Extract the [x, y] coordinate from the center of the cell holding the provided text.  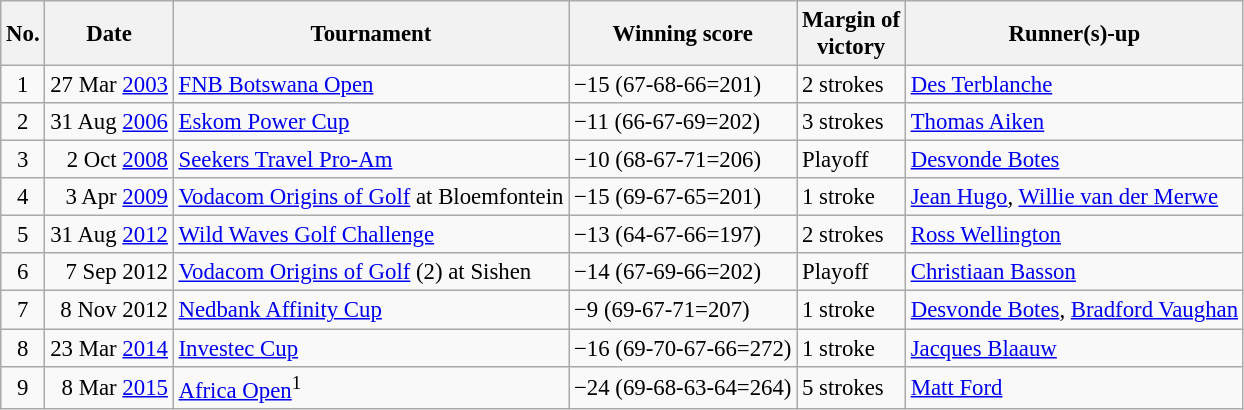
−13 (64-67-66=197) [683, 235]
Investec Cup [371, 348]
2 [23, 122]
−10 (68-67-71=206) [683, 160]
8 [23, 348]
−15 (67-68-66=201) [683, 85]
Seekers Travel Pro-Am [371, 160]
Desvonde Botes [1074, 160]
−11 (66-67-69=202) [683, 122]
Des Terblanche [1074, 85]
Thomas Aiken [1074, 122]
Date [109, 34]
Desvonde Botes, Bradford Vaughan [1074, 310]
3 [23, 160]
2 Oct 2008 [109, 160]
Margin ofvictory [852, 34]
8 Nov 2012 [109, 310]
−14 (67-69-66=202) [683, 273]
Jacques Blaauw [1074, 348]
Tournament [371, 34]
7 [23, 310]
Ross Wellington [1074, 235]
8 Mar 2015 [109, 387]
3 Apr 2009 [109, 197]
5 [23, 235]
23 Mar 2014 [109, 348]
FNB Botswana Open [371, 85]
Nedbank Affinity Cup [371, 310]
Christiaan Basson [1074, 273]
−9 (69-67-71=207) [683, 310]
31 Aug 2012 [109, 235]
Winning score [683, 34]
Vodacom Origins of Golf at Bloemfontein [371, 197]
27 Mar 2003 [109, 85]
Jean Hugo, Willie van der Merwe [1074, 197]
Runner(s)-up [1074, 34]
Matt Ford [1074, 387]
7 Sep 2012 [109, 273]
Eskom Power Cup [371, 122]
9 [23, 387]
31 Aug 2006 [109, 122]
−24 (69-68-63-64=264) [683, 387]
3 strokes [852, 122]
Vodacom Origins of Golf (2) at Sishen [371, 273]
Africa Open1 [371, 387]
Wild Waves Golf Challenge [371, 235]
5 strokes [852, 387]
−16 (69-70-67-66=272) [683, 348]
4 [23, 197]
6 [23, 273]
1 [23, 85]
−15 (69-67-65=201) [683, 197]
No. [23, 34]
